Identify which cell holds the provided text, then report its [x, y] central coordinate. 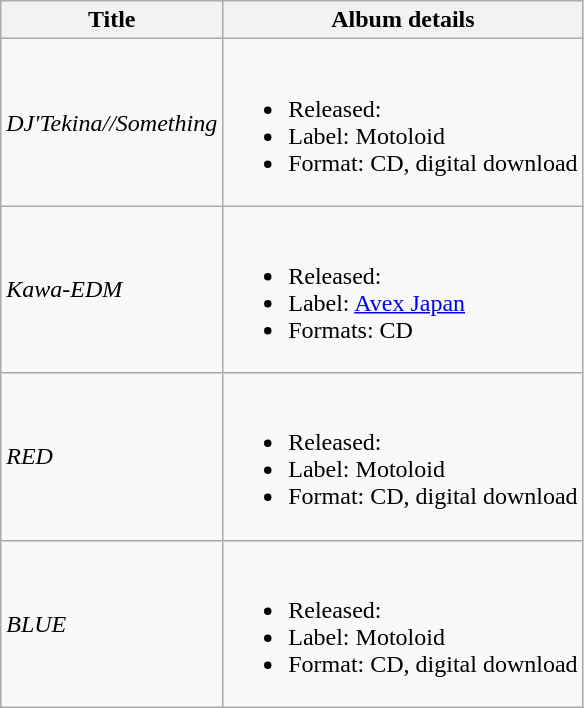
RED [112, 456]
Title [112, 20]
BLUE [112, 624]
Album details [403, 20]
DJ'Tekina//Something [112, 122]
Kawa-EDM [112, 290]
Released: Label: Avex JapanFormats: CD [403, 290]
